Return (x, y) of the center of cell containing provided text 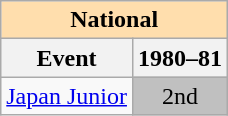
2nd (180, 96)
Event (67, 58)
1980–81 (180, 58)
National (114, 20)
Japan Junior (67, 96)
